From the cell containing the given text, extract its center point as (X, Y) coordinate. 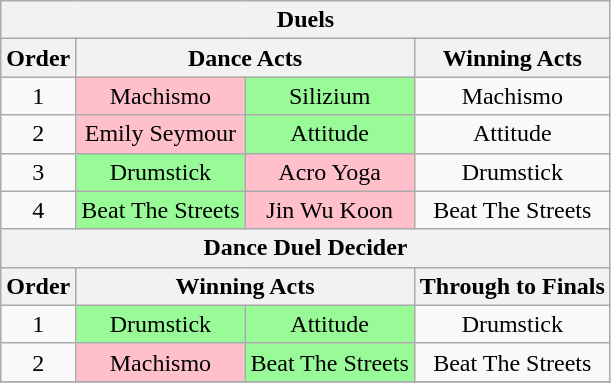
Dance Acts (245, 58)
4 (38, 210)
Through to Finals (512, 286)
Acro Yoga (330, 172)
Dance Duel Decider (306, 248)
Jin Wu Koon (330, 210)
3 (38, 172)
Duels (306, 20)
Silizium (330, 96)
Emily Seymour (160, 134)
